Find where the given text appears and provide that cell's center as (x, y) coordinate. 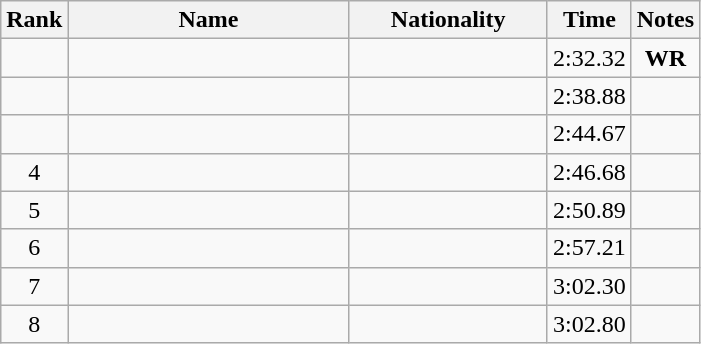
2:46.68 (589, 172)
2:44.67 (589, 134)
2:32.32 (589, 58)
2:57.21 (589, 248)
6 (34, 248)
3:02.30 (589, 286)
5 (34, 210)
3:02.80 (589, 324)
WR (665, 58)
Name (208, 20)
4 (34, 172)
Nationality (448, 20)
Notes (665, 20)
Time (589, 20)
2:38.88 (589, 96)
Rank (34, 20)
7 (34, 286)
8 (34, 324)
2:50.89 (589, 210)
